Output the (x, y) coordinate of the center of the cell containing the given text.  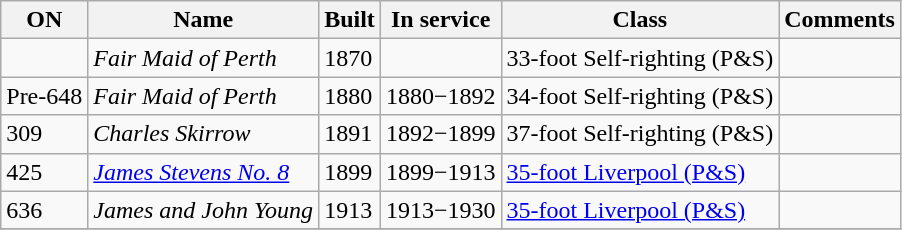
37-foot Self-righting (P&S) (640, 134)
1913 (350, 210)
1913−1930 (440, 210)
Class (640, 20)
1899−1913 (440, 172)
Comments (840, 20)
Built (350, 20)
James Stevens No. 8 (204, 172)
Charles Skirrow (204, 134)
425 (44, 172)
ON (44, 20)
33-foot Self-righting (P&S) (640, 58)
1880 (350, 96)
1891 (350, 134)
Pre-648 (44, 96)
1892−1899 (440, 134)
1899 (350, 172)
309 (44, 134)
34-foot Self-righting (P&S) (640, 96)
1880−1892 (440, 96)
636 (44, 210)
Name (204, 20)
In service (440, 20)
1870 (350, 58)
James and John Young (204, 210)
